Search for the cell housing the specified text and yield its (X, Y) center coordinate. 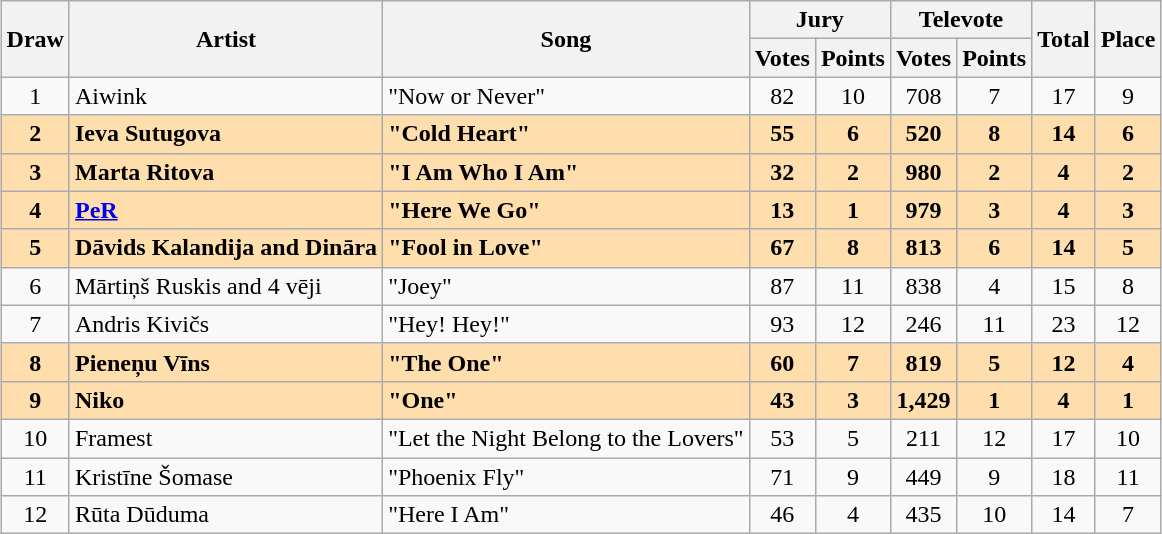
"Fool in Love" (566, 248)
838 (923, 286)
435 (923, 515)
Draw (35, 39)
Place (1128, 39)
60 (782, 362)
18 (1064, 477)
813 (923, 248)
93 (782, 324)
55 (782, 134)
"Here I Am" (566, 515)
246 (923, 324)
53 (782, 438)
"Cold Heart" (566, 134)
Marta Ritova (226, 172)
Song (566, 39)
"Here We Go" (566, 210)
43 (782, 400)
Jury (820, 20)
708 (923, 96)
87 (782, 286)
Ieva Sutugova (226, 134)
Televote (960, 20)
"Joey" (566, 286)
Dāvids Kalandija and Dināra (226, 248)
520 (923, 134)
211 (923, 438)
"The One" (566, 362)
"Hey! Hey!" (566, 324)
Aiwink (226, 96)
"Let the Night Belong to the Lovers" (566, 438)
Mārtiņš Ruskis and 4 vēji (226, 286)
23 (1064, 324)
46 (782, 515)
PeR (226, 210)
67 (782, 248)
"I Am Who I Am" (566, 172)
Artist (226, 39)
979 (923, 210)
15 (1064, 286)
Framest (226, 438)
32 (782, 172)
980 (923, 172)
Andris Kivičs (226, 324)
"Phoenix Fly" (566, 477)
Kristīne Šomase (226, 477)
Rūta Dūduma (226, 515)
"One" (566, 400)
"Now or Never" (566, 96)
449 (923, 477)
82 (782, 96)
71 (782, 477)
Total (1064, 39)
819 (923, 362)
13 (782, 210)
Pieneņu Vīns (226, 362)
Niko (226, 400)
1,429 (923, 400)
